Provide the [X, Y] coordinate of the cell's center where the given text is located.  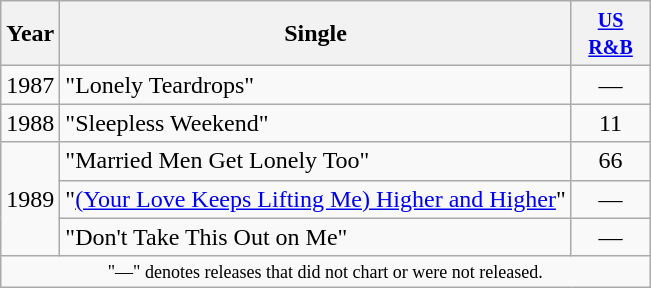
US R&B [610, 34]
"—" denotes releases that did not chart or were not released. [326, 272]
1989 [30, 199]
"Don't Take This Out on Me" [316, 237]
"Sleepless Weekend" [316, 123]
"Lonely Teardrops" [316, 85]
11 [610, 123]
1988 [30, 123]
66 [610, 161]
"(Your Love Keeps Lifting Me) Higher and Higher" [316, 199]
"Married Men Get Lonely Too" [316, 161]
Single [316, 34]
Year [30, 34]
1987 [30, 85]
